For the text-containing cell, return its midpoint in (x, y) coordinate format. 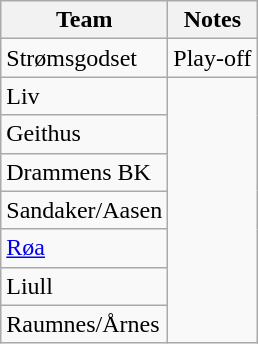
Play-off (212, 58)
Sandaker/Aasen (84, 210)
Drammens BK (84, 172)
Team (84, 20)
Raumnes/Årnes (84, 324)
Notes (212, 20)
Liv (84, 96)
Røa (84, 248)
Geithus (84, 134)
Liull (84, 286)
Strømsgodset (84, 58)
